Provide the [X, Y] coordinate of the cell's center where the given text is located.  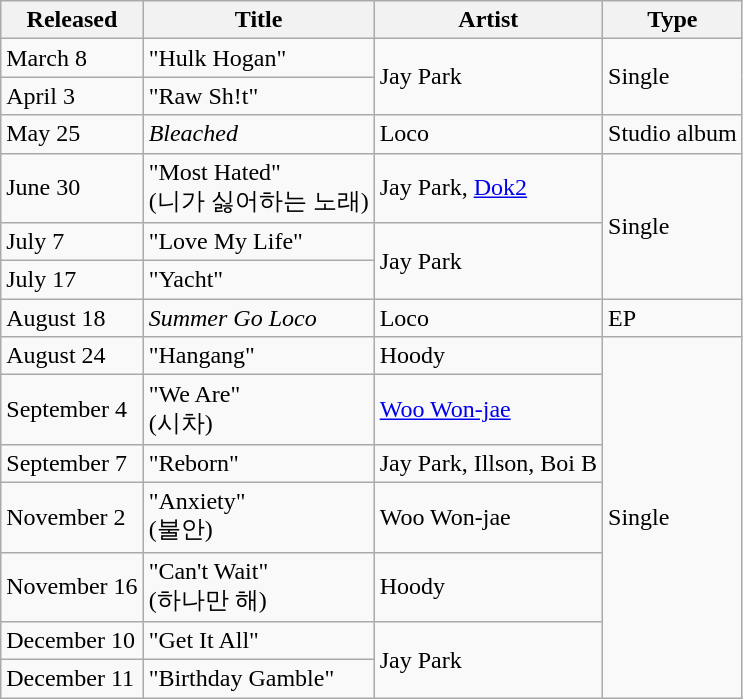
August 24 [72, 356]
Jay Park, Illson, Boi B [488, 463]
"Anxiety"(불안) [258, 517]
Bleached [258, 134]
Summer Go Loco [258, 318]
August 18 [72, 318]
June 30 [72, 188]
December 10 [72, 641]
"Love My Life" [258, 242]
"Yacht" [258, 280]
September 4 [72, 410]
December 11 [72, 679]
"Get It All" [258, 641]
July 17 [72, 280]
Type [673, 20]
March 8 [72, 58]
EP [673, 318]
November 16 [72, 587]
Released [72, 20]
November 2 [72, 517]
"Can't Wait"(하나만 해) [258, 587]
"Hangang" [258, 356]
"Birthday Gamble" [258, 679]
Jay Park, Dok2 [488, 188]
"Most Hated"(니가 싫어하는 노래) [258, 188]
September 7 [72, 463]
"We Are"(시차) [258, 410]
April 3 [72, 96]
Title [258, 20]
"Raw Sh!t" [258, 96]
Studio album [673, 134]
May 25 [72, 134]
July 7 [72, 242]
Artist [488, 20]
"Reborn" [258, 463]
"Hulk Hogan" [258, 58]
